Capture the cell that displays the provided text and extract its (X, Y) central coordinate. 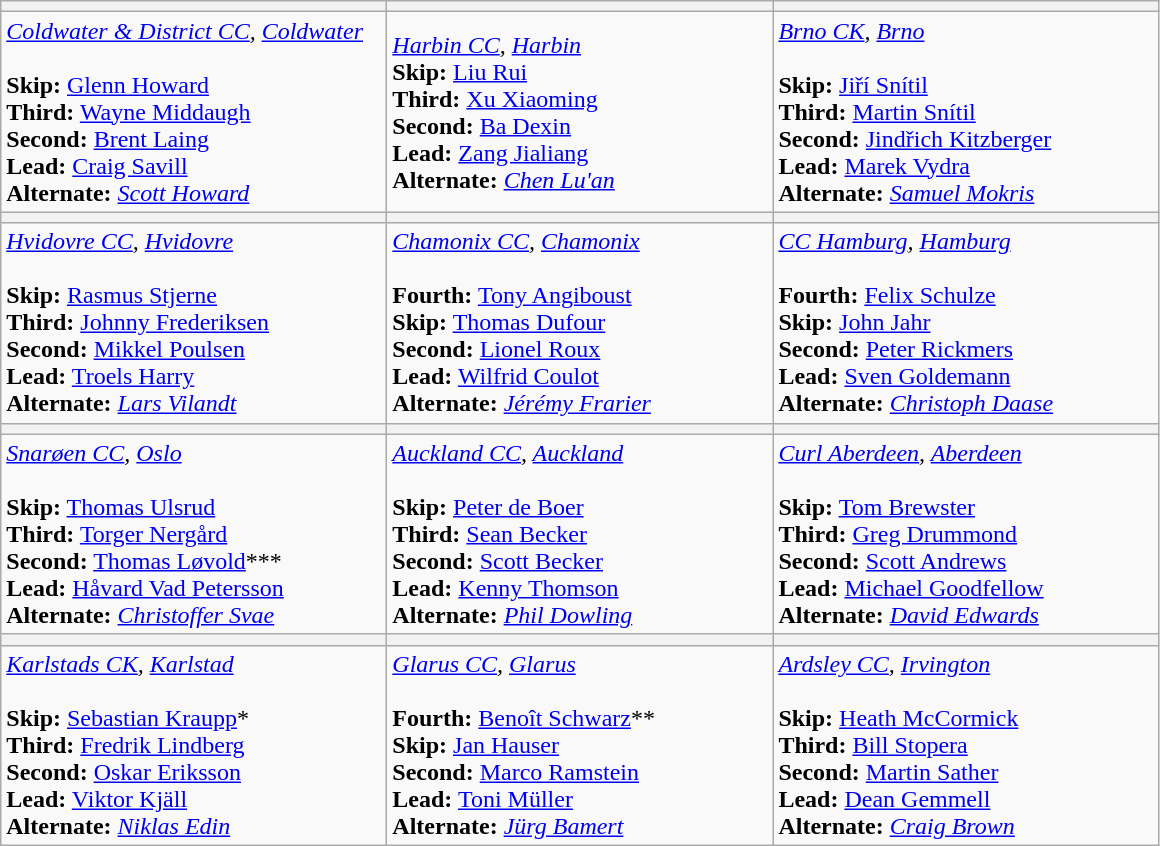
Hvidovre CC, Hvidovre Skip: Rasmus Stjerne Third: Johnny Frederiksen Second: Mikkel Poulsen Lead: Troels Harry Alternate: Lars Vilandt (194, 323)
Snarøen CC, OsloSkip: Thomas Ulsrud Third: Torger Nergård Second: Thomas Løvold*** Lead: Håvard Vad Petersson Alternate: Christoffer Svae (194, 534)
Karlstads CK, KarlstadSkip: Sebastian Kraupp* Third: Fredrik Lindberg Second: Oskar Eriksson Lead: Viktor Kjäll Alternate: Niklas Edin (194, 745)
CC Hamburg, HamburgFourth: Felix Schulze Skip: John Jahr Second: Peter Rickmers Lead: Sven Goldemann Alternate: Christoph Daase (966, 323)
Coldwater & District CC, Coldwater Skip: Glenn Howard Third: Wayne Middaugh Second: Brent Laing Lead: Craig Savill Alternate: Scott Howard (194, 112)
Chamonix CC, ChamonixFourth: Tony Angiboust Skip: Thomas Dufour Second: Lionel Roux Lead: Wilfrid Coulot Alternate: Jérémy Frarier (580, 323)
Curl Aberdeen, AberdeenSkip: Tom Brewster Third: Greg Drummond Second: Scott Andrews Lead: Michael Goodfellow Alternate: David Edwards (966, 534)
Glarus CC, GlarusFourth: Benoît Schwarz** Skip: Jan Hauser Second: Marco Ramstein Lead: Toni Müller Alternate: Jürg Bamert (580, 745)
Brno CK, Brno Skip: Jiří Snítil Third: Martin Snítil Second: Jindřich Kitzberger Lead: Marek Vydra Alternate: Samuel Mokris (966, 112)
Harbin CC, Harbin Skip: Liu Rui Third: Xu Xiaoming Second: Ba Dexin Lead: Zang Jialiang Alternate: Chen Lu'an (580, 112)
Auckland CC, Auckland Skip: Peter de Boer Third: Sean Becker Second: Scott Becker Lead: Kenny Thomson Alternate: Phil Dowling (580, 534)
Ardsley CC, IrvingtonSkip: Heath McCormick Third: Bill Stopera Second: Martin Sather Lead: Dean Gemmell Alternate: Craig Brown (966, 745)
